Determine the [x, y] coordinate at the center of the cell enclosing the given text.  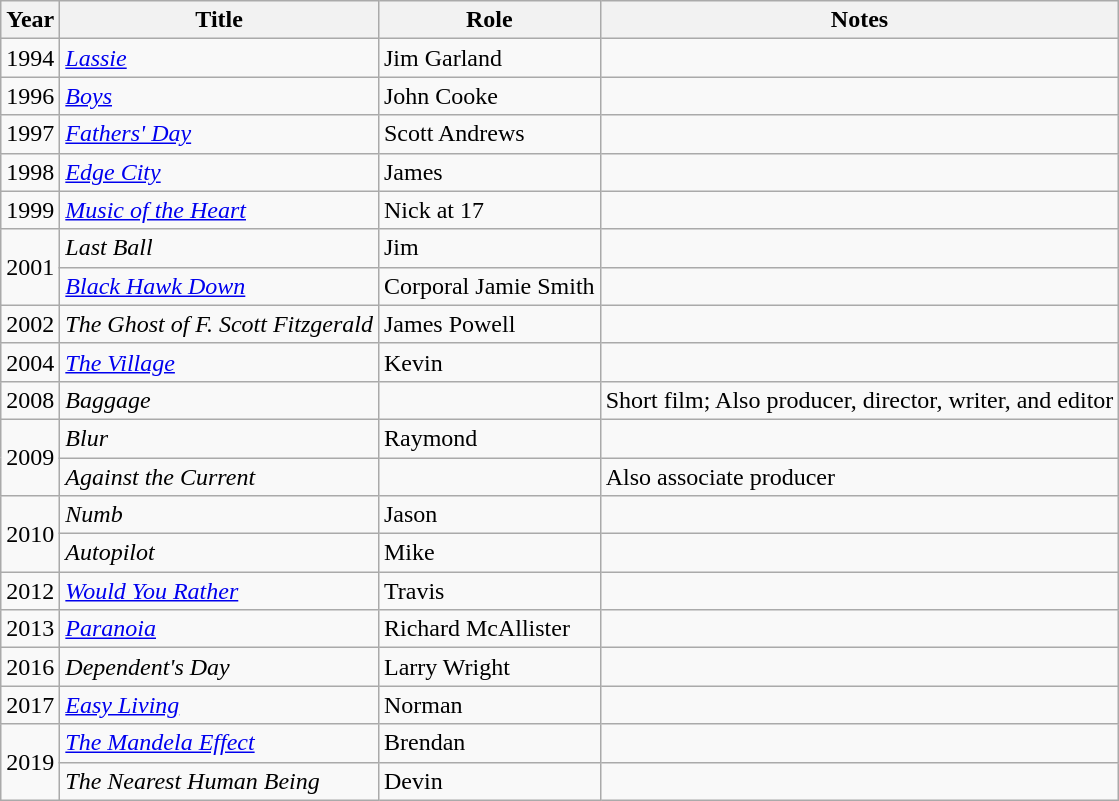
Short film; Also producer, director, writer, and editor [860, 400]
The Village [220, 362]
Jim [489, 248]
Jim Garland [489, 58]
Notes [860, 20]
Against the Current [220, 477]
Also associate producer [860, 477]
Norman [489, 705]
2010 [30, 534]
1994 [30, 58]
Raymond [489, 438]
2008 [30, 400]
1999 [30, 210]
1996 [30, 96]
Lassie [220, 58]
Paranoia [220, 629]
Numb [220, 515]
Larry Wright [489, 667]
Travis [489, 591]
1997 [30, 134]
Last Ball [220, 248]
2012 [30, 591]
Easy Living [220, 705]
James [489, 172]
Devin [489, 781]
Blur [220, 438]
Mike [489, 553]
Jason [489, 515]
Baggage [220, 400]
2009 [30, 457]
2013 [30, 629]
James Powell [489, 324]
1998 [30, 172]
2001 [30, 267]
Fathers' Day [220, 134]
The Mandela Effect [220, 743]
Role [489, 20]
Richard McAllister [489, 629]
Scott Andrews [489, 134]
Edge City [220, 172]
2004 [30, 362]
John Cooke [489, 96]
Year [30, 20]
Brendan [489, 743]
Music of the Heart [220, 210]
Title [220, 20]
Dependent's Day [220, 667]
Black Hawk Down [220, 286]
The Ghost of F. Scott Fitzgerald [220, 324]
Would You Rather [220, 591]
Autopilot [220, 553]
Kevin [489, 362]
2016 [30, 667]
The Nearest Human Being [220, 781]
2019 [30, 762]
Boys [220, 96]
2017 [30, 705]
Nick at 17 [489, 210]
Corporal Jamie Smith [489, 286]
2002 [30, 324]
